Extract the [x, y] coordinate from the center of the cell holding the provided text.  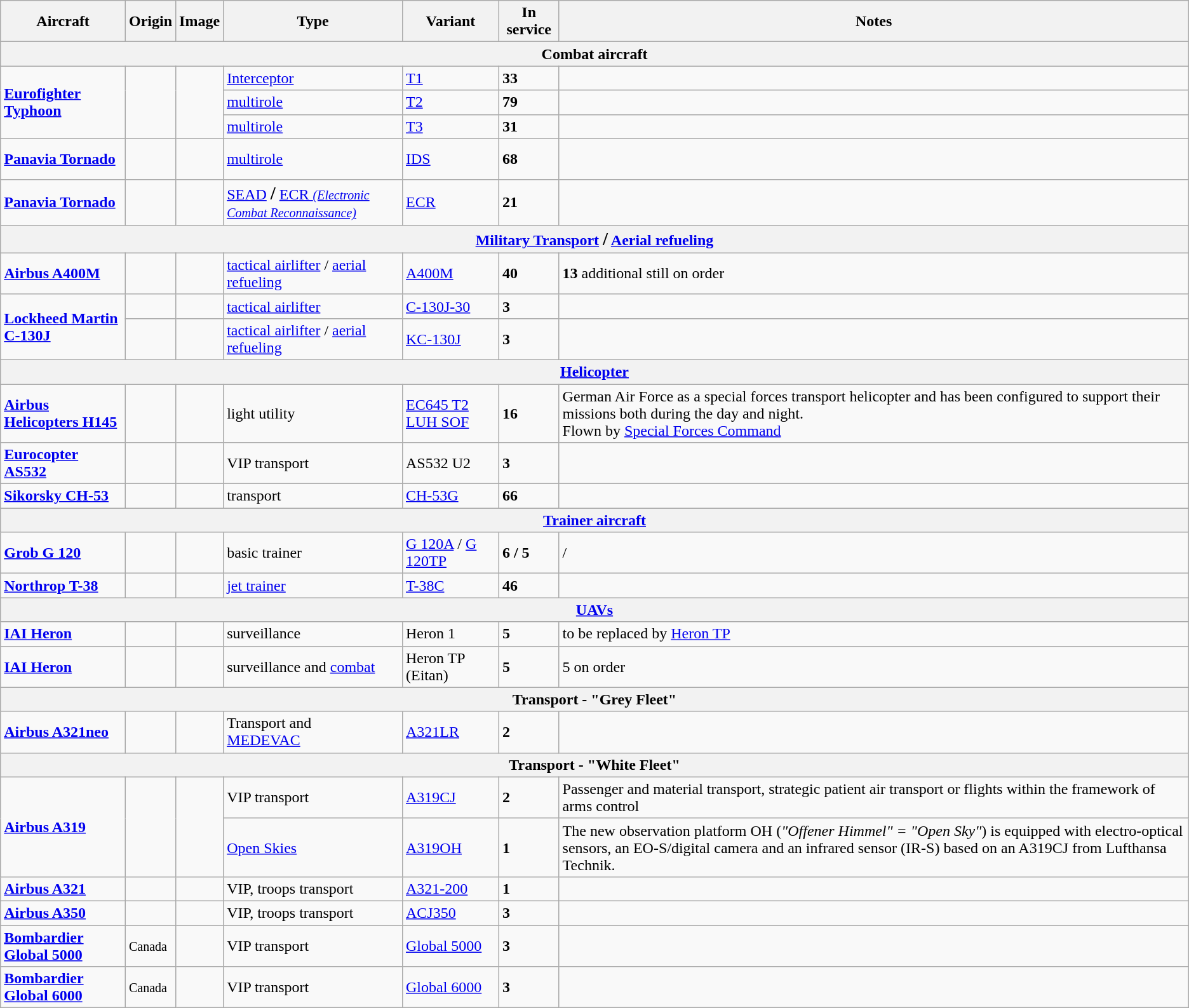
Variant [450, 22]
Type [313, 22]
AS532 U2 [450, 464]
SEAD / ECR (Electronic Combat Reconnaissance) [313, 202]
Grob G 120 [64, 553]
Heron TP (Eitan) [450, 667]
A321LR [450, 732]
46 [528, 586]
basic trainer [313, 553]
Airbus A400M [64, 273]
T-38C [450, 586]
Bombardier Global 6000 [64, 987]
Transport - "White Fleet" [594, 765]
light utility [313, 413]
Airbus Helicopters H145 [64, 413]
Transport andMEDEVAC [313, 732]
Northrop T-38 [64, 586]
Global 6000 [450, 987]
Airbus A319 [64, 827]
A319CJ [450, 798]
T1 [450, 78]
Helicopter [594, 372]
/ [874, 553]
Passenger and material transport, strategic patient air transport or flights within the framework of arms control [874, 798]
surveillance [313, 634]
Image [199, 22]
A400M [450, 273]
13 additional still on order [874, 273]
transport [313, 496]
Airbus A350 [64, 913]
jet trainer [313, 586]
A321-200 [450, 889]
Lockheed Martin C-130J [64, 326]
A319OH [450, 847]
Aircraft [64, 22]
Trainer aircraft [594, 520]
40 [528, 273]
Interceptor [313, 78]
Eurocopter AS532 [64, 464]
Global 5000 [450, 945]
T3 [450, 126]
IDS [450, 159]
T2 [450, 102]
to be replaced by Heron TP [874, 634]
31 [528, 126]
Sikorsky CH-53 [64, 496]
16 [528, 413]
C-130J-30 [450, 306]
Airbus A321neo [64, 732]
ACJ350 [450, 913]
5 on order [874, 667]
21 [528, 202]
Military Transport / Aerial refueling [594, 239]
surveillance and combat [313, 667]
Airbus A321 [64, 889]
Combat aircraft [594, 54]
In service [528, 22]
68 [528, 159]
ECR [450, 202]
Heron 1 [450, 634]
6 / 5 [528, 553]
G 120A / G 120TP [450, 553]
tactical airlifter [313, 306]
KC-130J [450, 339]
Origin [150, 22]
Eurofighter Typhoon [64, 102]
33 [528, 78]
Bombardier Global 5000 [64, 945]
Open Skies [313, 847]
Notes [874, 22]
66 [528, 496]
Transport - "Grey Fleet" [594, 699]
CH-53G [450, 496]
UAVs [594, 610]
EC645 T2 LUH SOF [450, 413]
79 [528, 102]
